Pinpoint the cell where the given text exists, returning its [X, Y] midpoint coordinate. 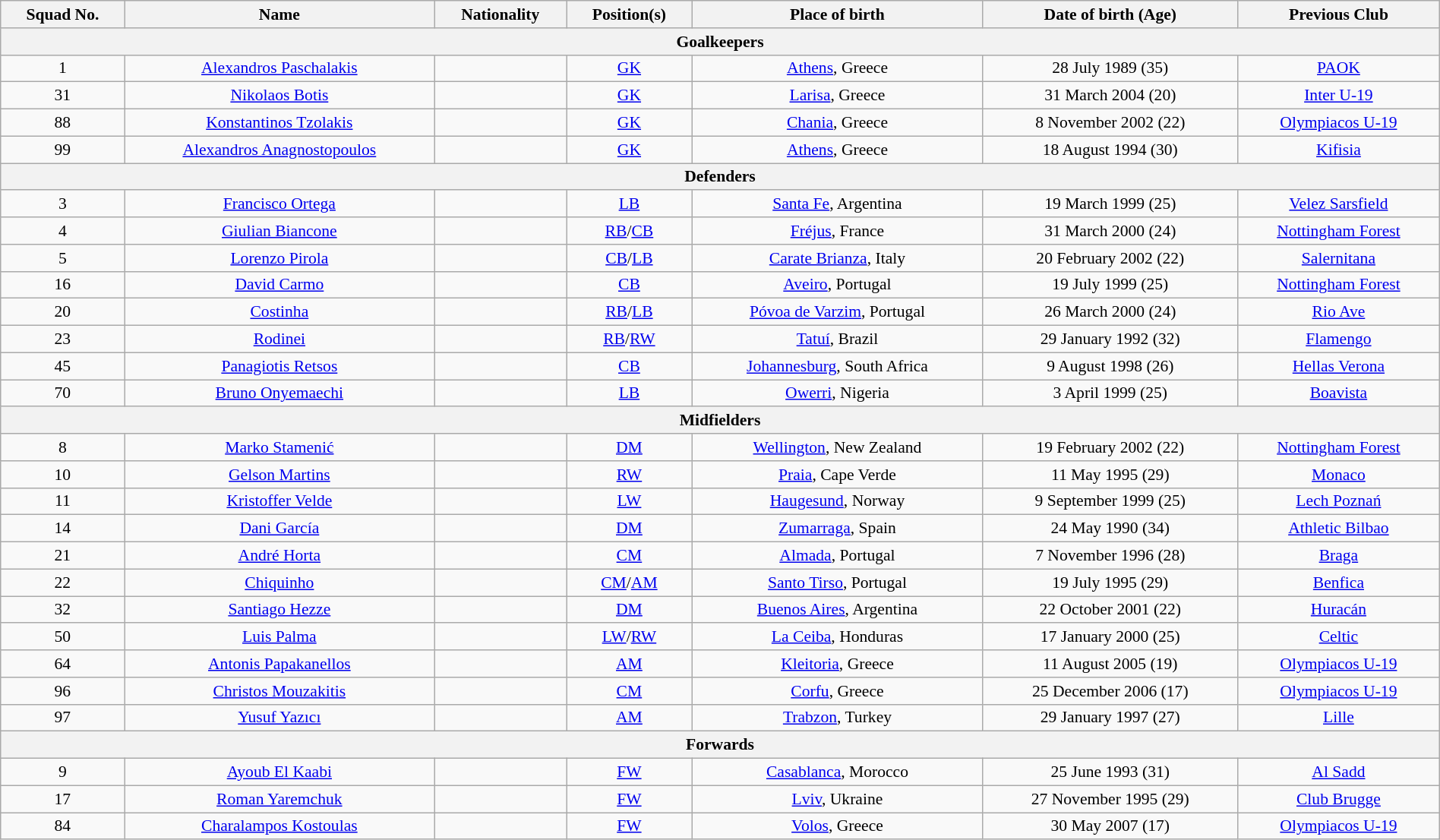
29 January 1992 (32) [1110, 339]
16 [62, 285]
9 August 1998 (26) [1110, 366]
Place of birth [837, 14]
Position(s) [629, 14]
Casablanca, Morocco [837, 772]
99 [62, 150]
Giulian Biancone [279, 231]
Tatuí, Brazil [837, 339]
3 [62, 204]
Praia, Cape Verde [837, 475]
Costinha [279, 312]
Owerri, Nigeria [837, 393]
8 [62, 447]
50 [62, 637]
10 [62, 475]
64 [62, 664]
Boavista [1339, 393]
Forwards [720, 745]
Lorenzo Pirola [279, 258]
Previous Club [1339, 14]
31 March 2000 (24) [1110, 231]
Defenders [720, 177]
30 May 2007 (17) [1110, 826]
11 August 2005 (19) [1110, 664]
Club Brugge [1339, 799]
Gelson Martins [279, 475]
9 [62, 772]
20 February 2002 (22) [1110, 258]
Francisco Ortega [279, 204]
31 [62, 96]
Rio Ave [1339, 312]
Christos Mouzakitis [279, 691]
Santiago Hezze [279, 610]
Roman Yaremchuk [279, 799]
Braga [1339, 556]
21 [62, 556]
Luis Palma [279, 637]
Charalampos Kostoulas [279, 826]
8 November 2002 (22) [1110, 123]
Date of birth (Age) [1110, 14]
28 July 1989 (35) [1110, 68]
97 [62, 718]
Lille [1339, 718]
Póvoa de Varzim, Portugal [837, 312]
Santo Tirso, Portugal [837, 583]
Trabzon, Turkey [837, 718]
Almada, Portugal [837, 556]
Nationality [501, 14]
Salernitana [1339, 258]
Dani García [279, 529]
Inter U-19 [1339, 96]
19 July 1995 (29) [1110, 583]
Goalkeepers [720, 42]
Rodinei [279, 339]
3 April 1999 (25) [1110, 393]
Huracán [1339, 610]
18 August 1994 (30) [1110, 150]
45 [62, 366]
La Ceiba, Honduras [837, 637]
Hellas Verona [1339, 366]
RB/RW [629, 339]
Konstantinos Tzolakis [279, 123]
David Carmo [279, 285]
27 November 1995 (29) [1110, 799]
5 [62, 258]
Carate Brianza, Italy [837, 258]
RB/LB [629, 312]
LW/RW [629, 637]
14 [62, 529]
19 July 1999 (25) [1110, 285]
17 [62, 799]
Squad No. [62, 14]
22 October 2001 (22) [1110, 610]
9 September 1999 (25) [1110, 501]
Chania, Greece [837, 123]
Name [279, 14]
Alexandros Anagnostopoulos [279, 150]
11 [62, 501]
Buenos Aires, Argentina [837, 610]
Velez Sarsfield [1339, 204]
4 [62, 231]
CM/AM [629, 583]
Ayoub El Kaabi [279, 772]
Corfu, Greece [837, 691]
Santa Fe, Argentina [837, 204]
RW [629, 475]
Celtic [1339, 637]
24 May 1990 (34) [1110, 529]
29 January 1997 (27) [1110, 718]
Midfielders [720, 421]
25 December 2006 (17) [1110, 691]
Bruno Onyemaechi [279, 393]
Fréjus, France [837, 231]
Haugesund, Norway [837, 501]
RB/CB [629, 231]
CB/LB [629, 258]
Chiquinho [279, 583]
84 [62, 826]
25 June 1993 (31) [1110, 772]
Kifisia [1339, 150]
Volos, Greece [837, 826]
Antonis Papakanellos [279, 664]
Alexandros Paschalakis [279, 68]
Johannesburg, South Africa [837, 366]
Larisa, Greece [837, 96]
23 [62, 339]
1 [62, 68]
19 March 1999 (25) [1110, 204]
19 February 2002 (22) [1110, 447]
Benfica [1339, 583]
32 [62, 610]
Monaco [1339, 475]
11 May 1995 (29) [1110, 475]
Athletic Bilbao [1339, 529]
Nikolaos Botis [279, 96]
96 [62, 691]
Kleitoria, Greece [837, 664]
Yusuf Yazıcı [279, 718]
LW [629, 501]
17 January 2000 (25) [1110, 637]
22 [62, 583]
Al Sadd [1339, 772]
Lviv, Ukraine [837, 799]
PAOK [1339, 68]
Flamengo [1339, 339]
Panagiotis Retsos [279, 366]
31 March 2004 (20) [1110, 96]
70 [62, 393]
Kristoffer Velde [279, 501]
20 [62, 312]
André Horta [279, 556]
Wellington, New Zealand [837, 447]
Zumarraga, Spain [837, 529]
88 [62, 123]
Marko Stamenić [279, 447]
7 November 1996 (28) [1110, 556]
Lech Poznań [1339, 501]
26 March 2000 (24) [1110, 312]
Aveiro, Portugal [837, 285]
